Identify which cell holds the provided text, then report its (x, y) central coordinate. 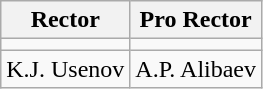
Rector (66, 20)
A.P. Alibaev (196, 69)
Pro Rector (196, 20)
K.J. Usenov (66, 69)
